Locate the cell with the specified text and output its (x, y) center coordinate. 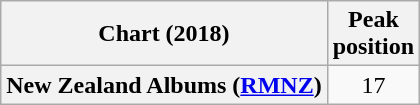
Peak position (373, 34)
New Zealand Albums (RMNZ) (164, 85)
17 (373, 85)
Chart (2018) (164, 34)
